Return (x, y) of the center of cell containing provided text 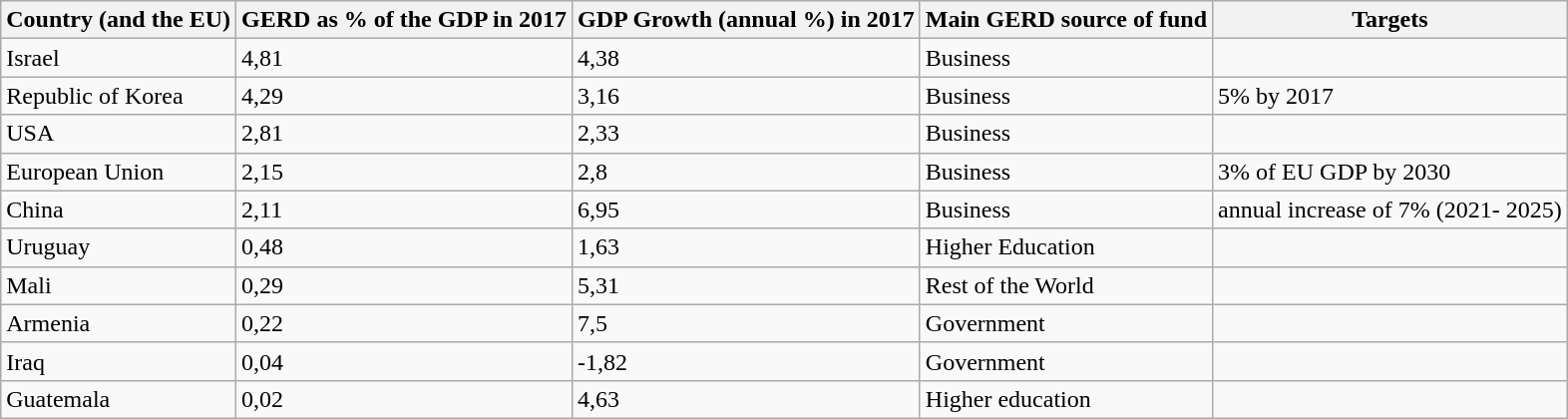
2,8 (746, 172)
7,5 (746, 323)
0,48 (405, 247)
Iraq (119, 361)
Higher education (1065, 399)
European Union (119, 172)
2,11 (405, 209)
2,15 (405, 172)
-1,82 (746, 361)
6,95 (746, 209)
0,22 (405, 323)
Targets (1390, 20)
3% of EU GDP by 2030 (1390, 172)
0,04 (405, 361)
Israel (119, 58)
Republic of Korea (119, 96)
5,31 (746, 285)
Uruguay (119, 247)
1,63 (746, 247)
GERD as % of the GDP in 2017 (405, 20)
China (119, 209)
GDP Growth (annual %) in 2017 (746, 20)
2,81 (405, 134)
0,02 (405, 399)
2,33 (746, 134)
Mali (119, 285)
4,29 (405, 96)
4,81 (405, 58)
3,16 (746, 96)
Main GERD source of fund (1065, 20)
4,63 (746, 399)
annual increase of 7% (2021- 2025) (1390, 209)
Guatemala (119, 399)
Armenia (119, 323)
0,29 (405, 285)
Higher Education (1065, 247)
5% by 2017 (1390, 96)
Country (and the EU) (119, 20)
4,38 (746, 58)
USA (119, 134)
Rest of the World (1065, 285)
